Provide the [X, Y] coordinate of the cell's center where the given text is located.  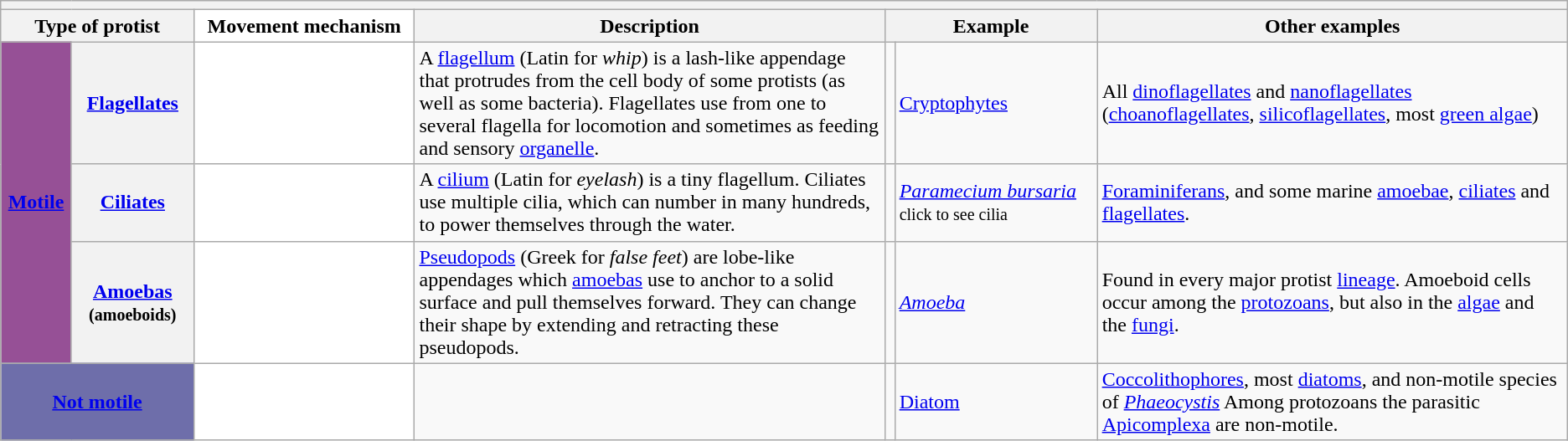
Ciliates [132, 203]
Description [650, 26]
Flagellates [132, 103]
Found in every major protist lineage. Amoeboid cells occur among the protozoans, but also in the algae and the fungi. [1332, 302]
Diatom [996, 402]
Example [991, 26]
Amoeba [996, 302]
Type of protist [97, 26]
All dinoflagellates and nanoflagellates (choanoflagellates, silicoflagellates, most green algae) [1332, 103]
Coccolithophores, most diatoms, and non‐motile species of Phaeocystis Among protozoans the parasitic Apicomplexa are non‐motile. [1332, 402]
Motile [37, 203]
Foraminiferans, and some marine amoebae, ciliates and flagellates. [1332, 203]
Amoebas(amoeboids) [132, 302]
Other examples [1332, 26]
Movement mechanism [304, 26]
Paramecium bursariaclick to see cilia [996, 203]
Not motile [97, 402]
Cryptophytes [996, 103]
